For the text-containing cell, return its midpoint in (x, y) coordinate format. 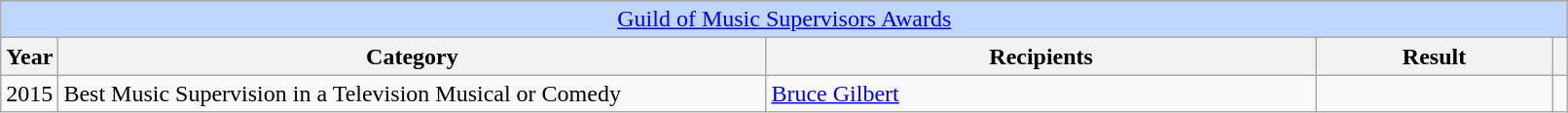
2015 (29, 94)
Bruce Gilbert (1041, 94)
Year (29, 56)
Guild of Music Supervisors Awards (784, 19)
Best Music Supervision in a Television Musical or Comedy (413, 94)
Recipients (1041, 56)
Category (413, 56)
Result (1434, 56)
